Provide the [X, Y] coordinate of the cell's center where the given text is located.  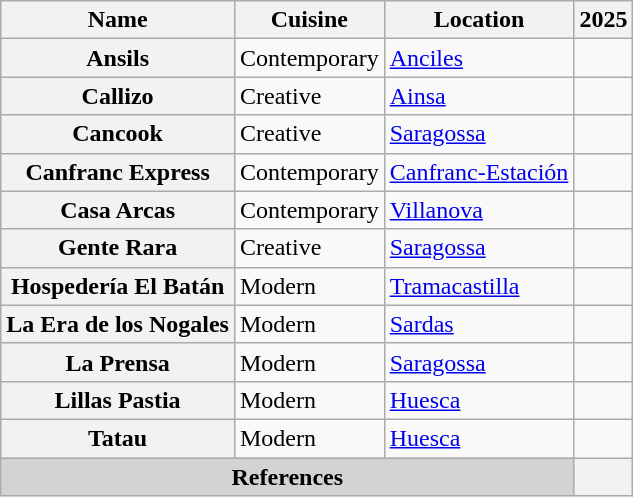
Hospedería El Batán [118, 286]
Villanova [479, 210]
La Era de los Nogales [118, 324]
Tatau [118, 438]
Cuisine [309, 20]
Anciles [479, 58]
References [288, 477]
Canfranc-Estación [479, 172]
Gente Rara [118, 248]
Tramacastilla [479, 286]
2025 [604, 20]
Sardas [479, 324]
Lillas Pastia [118, 400]
Name [118, 20]
Canfranc Express [118, 172]
Location [479, 20]
La Prensa [118, 362]
Callizo [118, 96]
Ansils [118, 58]
Casa Arcas [118, 210]
Ainsa [479, 96]
Cancook [118, 134]
